Scan for the cell matching the given text and deliver its [X, Y] coordinate at center. 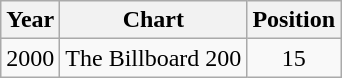
The Billboard 200 [154, 58]
Position [294, 20]
Year [30, 20]
15 [294, 58]
2000 [30, 58]
Chart [154, 20]
